Locate the cell with the specified text and output its [x, y] center coordinate. 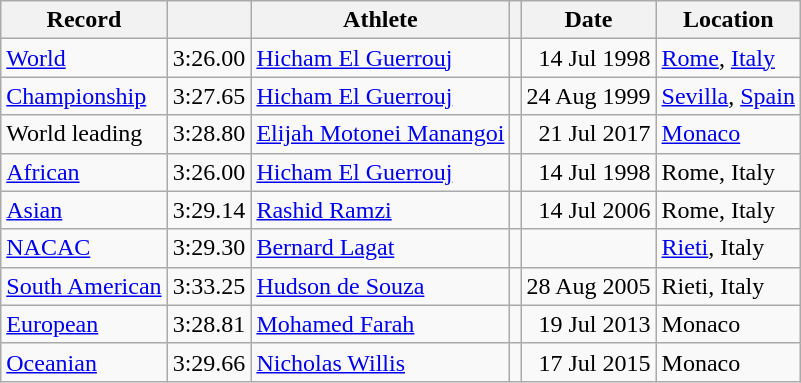
Location [728, 20]
NACAC [84, 248]
Rashid Ramzi [380, 210]
Nicholas Willis [380, 362]
Championship [84, 96]
3:29.14 [209, 210]
African [84, 172]
14 Jul 2006 [588, 210]
Bernard Lagat [380, 248]
European [84, 324]
3:27.65 [209, 96]
Hudson de Souza [380, 286]
World leading [84, 134]
19 Jul 2013 [588, 324]
3:28.81 [209, 324]
Mohamed Farah [380, 324]
Oceanian [84, 362]
17 Jul 2015 [588, 362]
3:33.25 [209, 286]
24 Aug 1999 [588, 96]
Asian [84, 210]
Athlete [380, 20]
Elijah Motonei Manangoi [380, 134]
3:29.66 [209, 362]
Date [588, 20]
Sevilla, Spain [728, 96]
World [84, 58]
South American [84, 286]
28 Aug 2005 [588, 286]
21 Jul 2017 [588, 134]
3:29.30 [209, 248]
Record [84, 20]
3:28.80 [209, 134]
